From the cell containing the given text, extract its center point as [x, y] coordinate. 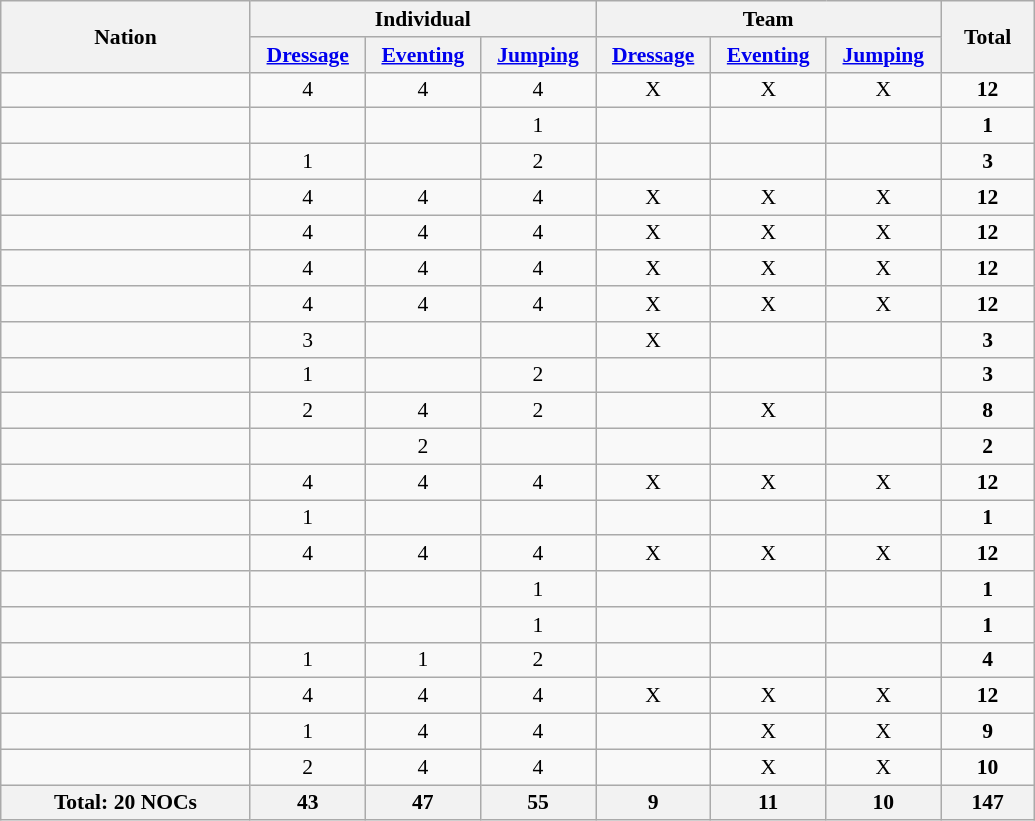
147 [988, 803]
Total: 20 NOCs [126, 803]
43 [308, 803]
55 [538, 803]
Total [988, 36]
Individual [422, 19]
47 [422, 803]
8 [988, 411]
Nation [126, 36]
Team [768, 19]
11 [768, 803]
